Provide the [X, Y] coordinate of the cell's center where the given text is located.  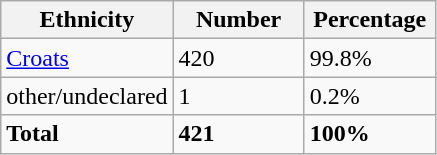
420 [238, 58]
100% [370, 134]
0.2% [370, 96]
Total [87, 134]
Croats [87, 58]
Number [238, 20]
Ethnicity [87, 20]
Percentage [370, 20]
99.8% [370, 58]
1 [238, 96]
421 [238, 134]
other/undeclared [87, 96]
